Return [x, y] of the center of cell containing provided text 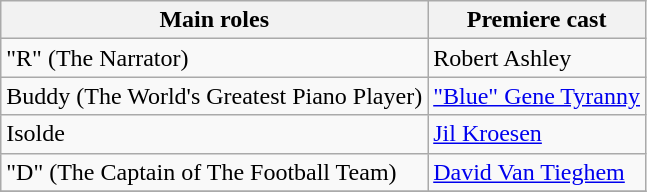
"R" (The Narrator) [214, 58]
Premiere cast [537, 20]
"Blue" Gene Tyranny [537, 96]
Jil Kroesen [537, 134]
Main roles [214, 20]
"D" (The Captain of The Football Team) [214, 172]
Isolde [214, 134]
Robert Ashley [537, 58]
Buddy (The World's Greatest Piano Player) [214, 96]
David Van Tieghem [537, 172]
